For the text-containing cell, return its midpoint in [x, y] coordinate format. 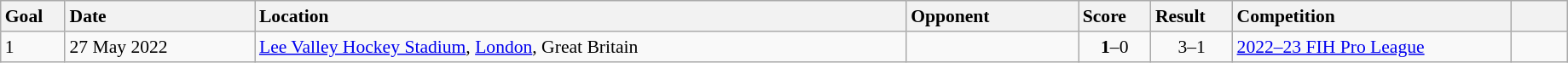
3–1 [1192, 47]
27 May 2022 [159, 47]
1–0 [1115, 47]
Location [581, 16]
Competition [1373, 16]
Opponent [992, 16]
Goal [33, 16]
Date [159, 16]
2022–23 FIH Pro League [1373, 47]
1 [33, 47]
Lee Valley Hockey Stadium, London, Great Britain [581, 47]
Result [1192, 16]
Score [1115, 16]
